Determine the (x, y) coordinate at the center of the cell enclosing the given text.  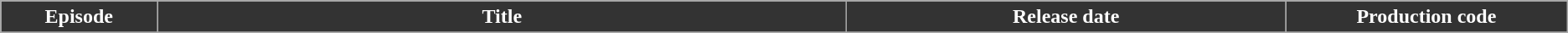
Release date (1066, 17)
Title (503, 17)
Episode (79, 17)
Production code (1427, 17)
